Search for the cell housing the specified text and yield its (x, y) center coordinate. 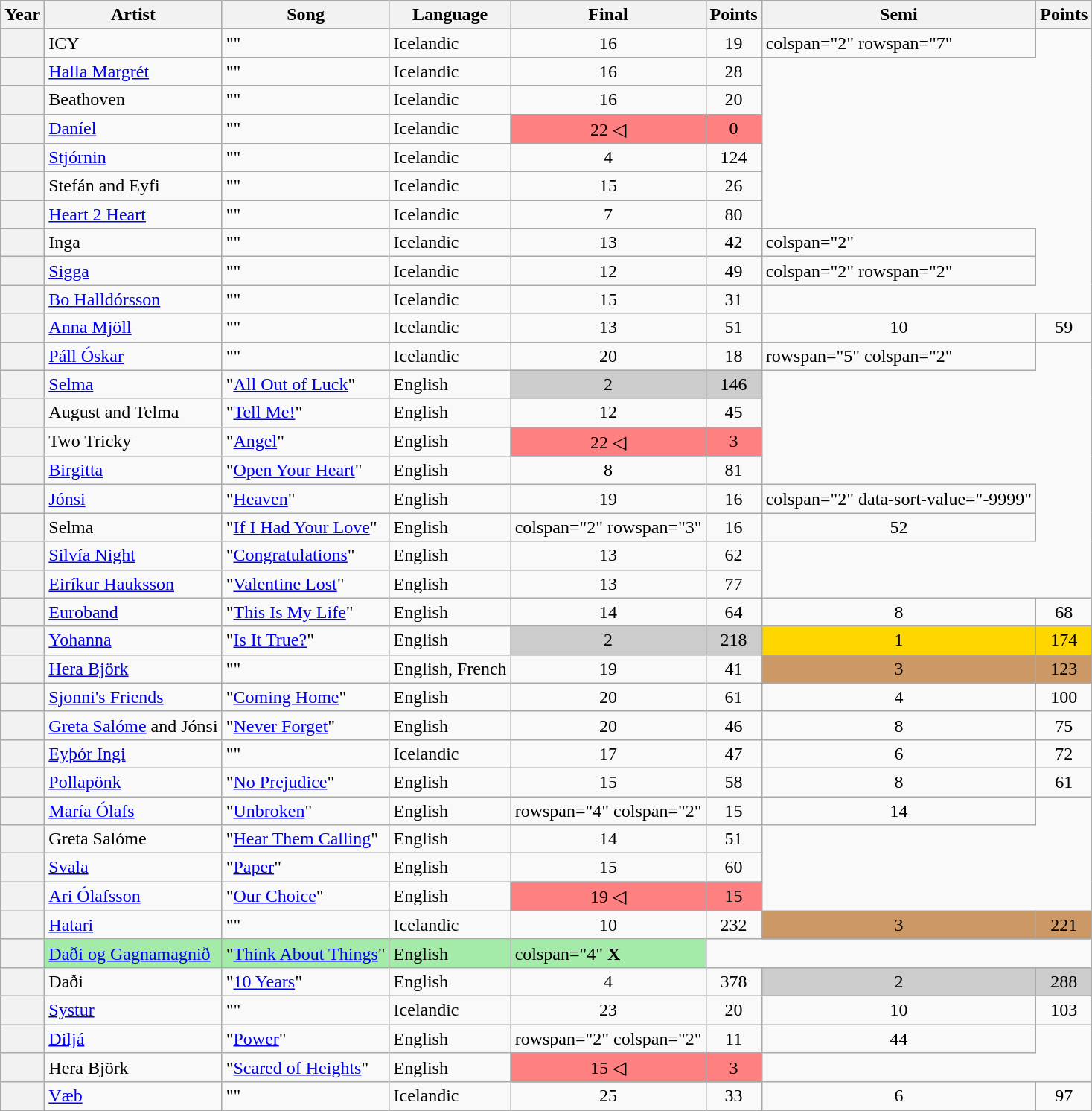
28 (734, 71)
"Paper" (305, 868)
"Never Forget" (305, 725)
Systur (133, 1010)
Heart 2 Heart (133, 214)
"Scared of Heights" (305, 1068)
"Congratulations" (305, 555)
August and Telma (133, 413)
Sigga (133, 271)
33 (734, 1096)
41 (734, 669)
María Ólafs (133, 811)
Daníel (133, 129)
Daði og Gagnamagnið (133, 953)
60 (734, 868)
"Think About Things" (305, 953)
"This Is My Life" (305, 612)
colspan="2" (899, 243)
123 (1064, 669)
Beathoven (133, 100)
62 (734, 555)
rowspan="4" colspan="2" (608, 811)
Greta Salóme (133, 839)
Stefán and Eyfi (133, 186)
100 (1064, 697)
80 (734, 214)
English, French (450, 669)
59 (1064, 328)
rowspan="2" colspan="2" (608, 1039)
97 (1064, 1096)
Sjonni's Friends (133, 697)
72 (1064, 754)
58 (734, 782)
"Valentine Lost" (305, 584)
Birgitta (133, 471)
0 (734, 129)
75 (1064, 725)
17 (608, 754)
49 (734, 271)
Bo Halldórsson (133, 299)
Artist (133, 15)
"No Prejudice" (305, 782)
44 (899, 1039)
25 (608, 1096)
174 (1064, 640)
Greta Salóme and Jónsi (133, 725)
47 (734, 754)
64 (734, 612)
7 (608, 214)
42 (734, 243)
Euroband (133, 612)
Inga (133, 243)
"Tell Me!" (305, 413)
Year (22, 15)
"Heaven" (305, 499)
Language (450, 15)
colspan="2" rowspan="3" (608, 527)
52 (899, 527)
"If I Had Your Love" (305, 527)
Song (305, 15)
18 (734, 356)
Anna Mjöll (133, 328)
"Coming Home" (305, 697)
Daði (133, 981)
"Open Your Heart" (305, 471)
Eiríkur Hauksson (133, 584)
"Hear Them Calling" (305, 839)
Pollapönk (133, 782)
"Is It True?" (305, 640)
Væb (133, 1096)
103 (1064, 1010)
19 ◁ (608, 897)
232 (734, 925)
"Power" (305, 1039)
26 (734, 186)
"Our Choice" (305, 897)
77 (734, 584)
colspan="2" data-sort-value="-9999" (899, 499)
124 (734, 158)
Ari Ólafsson (133, 897)
68 (1064, 612)
colspan="4" X (608, 953)
46 (734, 725)
11 (734, 1039)
"All Out of Luck" (305, 384)
Diljá (133, 1039)
colspan="2" rowspan="7" (899, 43)
Semi (899, 15)
colspan="2" rowspan="2" (899, 271)
1 (899, 640)
Eyþór Ingi (133, 754)
23 (608, 1010)
"Unbroken" (305, 811)
31 (734, 299)
Hatari (133, 925)
218 (734, 640)
146 (734, 384)
Páll Óskar (133, 356)
81 (734, 471)
ICY (133, 43)
Silvía Night (133, 555)
"Angel" (305, 442)
288 (1064, 981)
Halla Margrét (133, 71)
Svala (133, 868)
45 (734, 413)
Final (608, 15)
Two Tricky (133, 442)
"10 Years" (305, 981)
15 ◁ (608, 1068)
221 (1064, 925)
Stjórnin (133, 158)
378 (734, 981)
Yohanna (133, 640)
Jónsi (133, 499)
rowspan="5" colspan="2" (899, 356)
